Output the (x, y) coordinate of the center of the cell containing the given text.  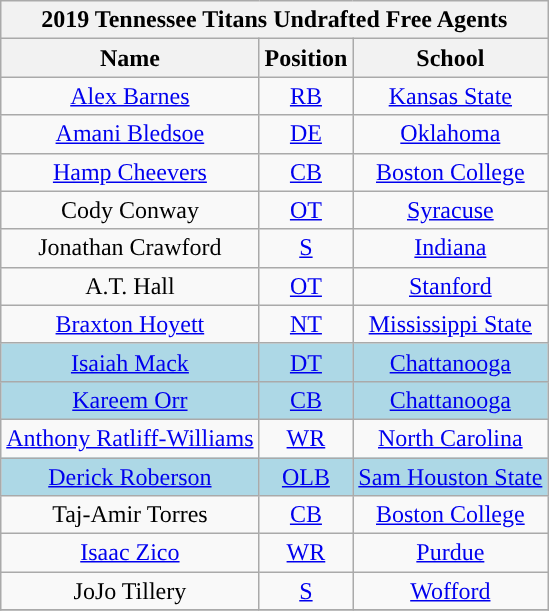
Oklahoma (450, 134)
Isaiah Mack (130, 362)
Hamp Cheevers (130, 172)
Name (130, 58)
Syracuse (450, 210)
Derick Roberson (130, 477)
Indiana (450, 248)
Wofford (450, 591)
Sam Houston State (450, 477)
DE (306, 134)
2019 Tennessee Titans Undrafted Free Agents (274, 20)
North Carolina (450, 438)
Braxton Hoyett (130, 324)
School (450, 58)
Alex Barnes (130, 96)
Taj-Amir Torres (130, 515)
Position (306, 58)
Mississippi State (450, 324)
JoJo Tillery (130, 591)
A.T. Hall (130, 286)
Stanford (450, 286)
Isaac Zico (130, 553)
Anthony Ratliff-Williams (130, 438)
Kareem Orr (130, 400)
NT (306, 324)
Kansas State (450, 96)
Cody Conway (130, 210)
RB (306, 96)
Jonathan Crawford (130, 248)
Purdue (450, 553)
Amani Bledsoe (130, 134)
OLB (306, 477)
DT (306, 362)
